Determine the (x, y) coordinate at the center of the cell enclosing the given text.  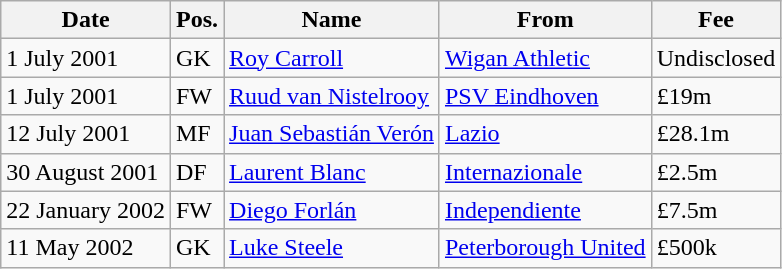
Independiente (545, 210)
Ruud van Nistelrooy (332, 96)
30 August 2001 (86, 172)
Date (86, 20)
Juan Sebastián Verón (332, 134)
£28.1m (716, 134)
From (545, 20)
£19m (716, 96)
Internazionale (545, 172)
11 May 2002 (86, 248)
Peterborough United (545, 248)
Laurent Blanc (332, 172)
£500k (716, 248)
Lazio (545, 134)
Diego Forlán (332, 210)
12 July 2001 (86, 134)
£2.5m (716, 172)
Pos. (196, 20)
Wigan Athletic (545, 58)
Luke Steele (332, 248)
MF (196, 134)
£7.5m (716, 210)
Fee (716, 20)
DF (196, 172)
Roy Carroll (332, 58)
22 January 2002 (86, 210)
Undisclosed (716, 58)
Name (332, 20)
PSV Eindhoven (545, 96)
